For the text-containing cell, return its midpoint in (x, y) coordinate format. 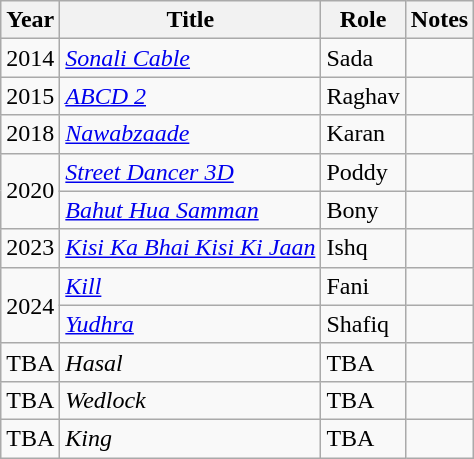
Role (363, 20)
Hasal (190, 362)
King (190, 438)
2024 (30, 305)
2014 (30, 58)
Ishq (363, 248)
Street Dancer 3D (190, 172)
Wedlock (190, 400)
Raghav (363, 96)
2020 (30, 191)
Bony (363, 210)
Title (190, 20)
Nawabzaade (190, 134)
Poddy (363, 172)
Sonali Cable (190, 58)
2018 (30, 134)
Kill (190, 286)
2023 (30, 248)
Fani (363, 286)
Sada (363, 58)
Notes (439, 20)
ABCD 2 (190, 96)
Bahut Hua Samman (190, 210)
Yudhra (190, 324)
Year (30, 20)
Shafiq (363, 324)
2015 (30, 96)
Karan (363, 134)
Kisi Ka Bhai Kisi Ki Jaan (190, 248)
